Scan for the cell matching the given text and deliver its [x, y] coordinate at center. 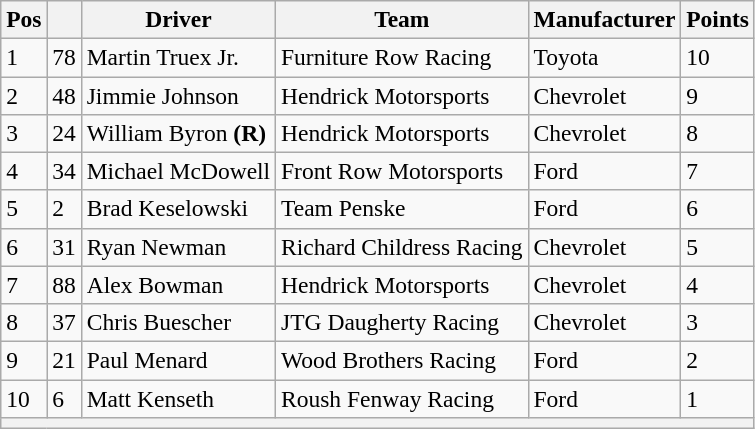
Manufacturer [604, 19]
Team [402, 19]
Team Penske [402, 209]
88 [64, 285]
Front Row Motorsports [402, 171]
Pos [24, 19]
37 [64, 322]
Brad Keselowski [178, 209]
Richard Childress Racing [402, 247]
Jimmie Johnson [178, 95]
Paul Menard [178, 360]
Matt Kenseth [178, 398]
Furniture Row Racing [402, 57]
Ryan Newman [178, 247]
Roush Fenway Racing [402, 398]
21 [64, 360]
24 [64, 133]
William Byron (R) [178, 133]
31 [64, 247]
78 [64, 57]
Alex Bowman [178, 285]
Martin Truex Jr. [178, 57]
Chris Buescher [178, 322]
Michael McDowell [178, 171]
Driver [178, 19]
Points [718, 19]
48 [64, 95]
JTG Daugherty Racing [402, 322]
Wood Brothers Racing [402, 360]
Toyota [604, 57]
34 [64, 171]
